From the cell containing the given text, extract its center point as (x, y) coordinate. 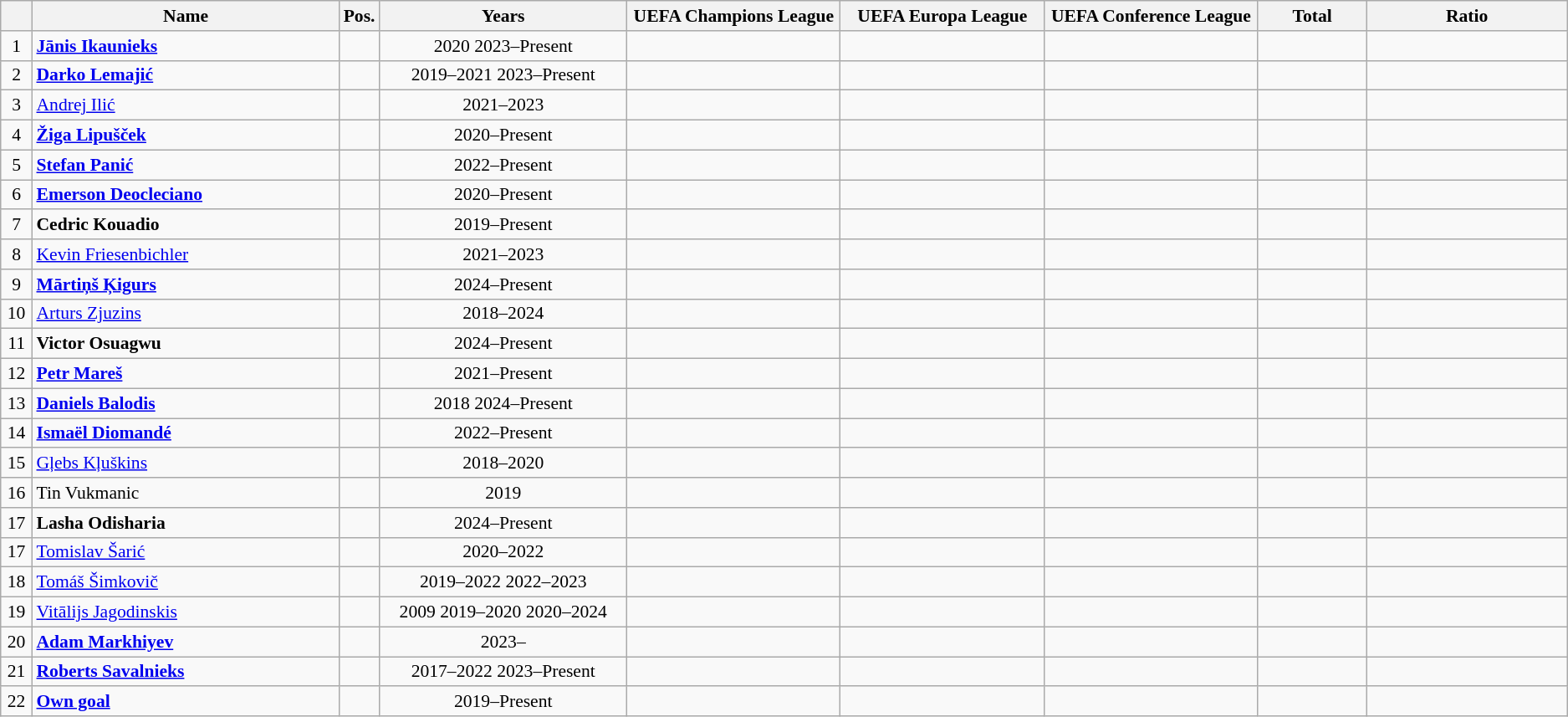
Darko Lemajić (186, 75)
Ismaël Diomandé (186, 433)
UEFA Conference League (1151, 16)
2009 2019–2020 2020–2024 (503, 612)
Tin Vukmanic (186, 493)
5 (17, 165)
Roberts Savalnieks (186, 672)
2023– (503, 642)
4 (17, 136)
2019–2022 2022–2023 (503, 582)
8 (17, 254)
Mārtiņš Ķigurs (186, 284)
Tomislav Šarić (186, 552)
15 (17, 463)
2020–2022 (503, 552)
2 (17, 75)
2018–2020 (503, 463)
Jānis Ikaunieks (186, 46)
Daniels Balodis (186, 403)
12 (17, 374)
Žiga Lipušček (186, 136)
14 (17, 433)
11 (17, 344)
Vitālijs Jagodinskis (186, 612)
19 (17, 612)
3 (17, 105)
Pos. (360, 16)
Arturs Zjuzins (186, 314)
2020 2023–Present (503, 46)
1 (17, 46)
Ratio (1467, 16)
Cedric Kouadio (186, 225)
2018 2024–Present (503, 403)
20 (17, 642)
9 (17, 284)
2018–2024 (503, 314)
Petr Mareš (186, 374)
Victor Osuagwu (186, 344)
13 (17, 403)
Years (503, 16)
Lasha Odisharia (186, 523)
Total (1313, 16)
18 (17, 582)
Tomáš Šimkovič (186, 582)
10 (17, 314)
Andrej Ilić (186, 105)
22 (17, 702)
Stefan Panić (186, 165)
Own goal (186, 702)
2019–2021 2023–Present (503, 75)
UEFA Europa League (942, 16)
7 (17, 225)
Gļebs Kļuškins (186, 463)
2021–Present (503, 374)
2019 (503, 493)
UEFA Champions League (734, 16)
Kevin Friesenbichler (186, 254)
21 (17, 672)
6 (17, 195)
Name (186, 16)
16 (17, 493)
Adam Markhiyev (186, 642)
2017–2022 2023–Present (503, 672)
Emerson Deocleciano (186, 195)
